Capture the cell that displays the provided text and extract its [x, y] central coordinate. 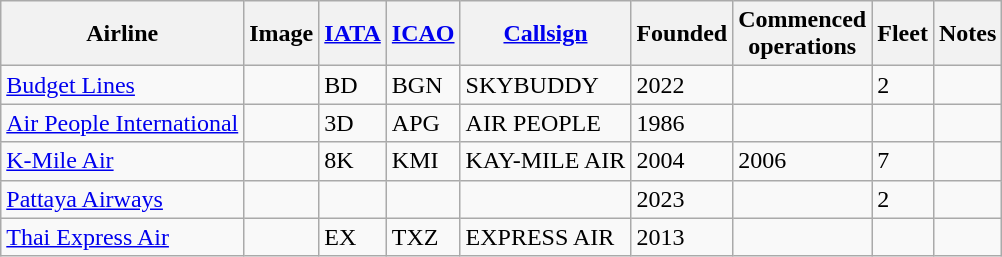
Fleet [903, 34]
KAY-MILE AIR [546, 161]
2004 [682, 161]
BD [353, 85]
APG [423, 123]
EX [353, 237]
BGN [423, 85]
2022 [682, 85]
2006 [802, 161]
Thai Express Air [122, 237]
7 [903, 161]
AIR PEOPLE [546, 123]
Founded [682, 34]
Pattaya Airways [122, 199]
Notes [967, 34]
KMI [423, 161]
Air People International [122, 123]
Commencedoperations [802, 34]
3D [353, 123]
SKYBUDDY [546, 85]
Airline [122, 34]
Budget Lines [122, 85]
1986 [682, 123]
ICAO [423, 34]
IATA [353, 34]
2013 [682, 237]
EXPRESS AIR [546, 237]
8K [353, 161]
TXZ [423, 237]
Image [282, 34]
K-Mile Air [122, 161]
Callsign [546, 34]
2023 [682, 199]
